Extract the (x, y) coordinate from the center of the cell holding the provided text.  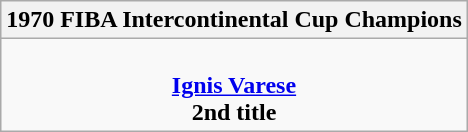
1970 FIBA Intercontinental Cup Champions (234, 20)
Ignis Varese2nd title (234, 85)
